Search for the cell housing the specified text and yield its (x, y) center coordinate. 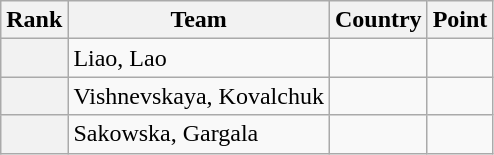
Vishnevskaya, Kovalchuk (199, 96)
Liao, Lao (199, 58)
Country (378, 20)
Sakowska, Gargala (199, 134)
Point (460, 20)
Team (199, 20)
Rank (34, 20)
